Identify which cell holds the provided text, then report its [x, y] central coordinate. 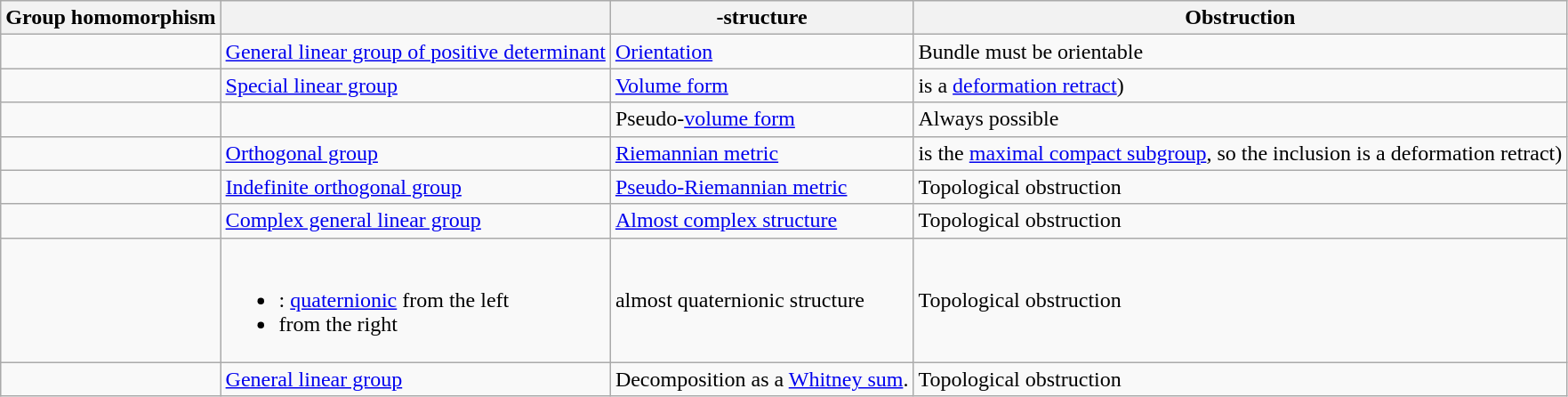
Obstruction [1240, 18]
-structure [761, 18]
Indefinite orthogonal group [415, 187]
Orientation [761, 52]
is the maximal compact subgroup, so the inclusion is a deformation retract) [1240, 153]
General linear group [415, 379]
Pseudo-Riemannian metric [761, 187]
Always possible [1240, 119]
Riemannian metric [761, 153]
Pseudo-volume form [761, 119]
Almost complex structure [761, 221]
Bundle must be orientable [1240, 52]
almost quaternionic structure [761, 300]
Volume form [761, 85]
Group homomorphism [110, 18]
Decomposition as a Whitney sum. [761, 379]
is a deformation retract) [1240, 85]
Orthogonal group [415, 153]
: quaternionic from the left from the right [415, 300]
Complex general linear group [415, 221]
Special linear group [415, 85]
General linear group of positive determinant [415, 52]
